Detect which cell encompasses the target text, then output its [X, Y] center coordinate. 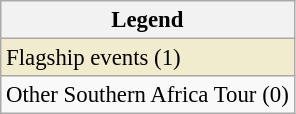
Legend [148, 20]
Other Southern Africa Tour (0) [148, 95]
Flagship events (1) [148, 58]
